Locate the cell with the specified text and output its (x, y) center coordinate. 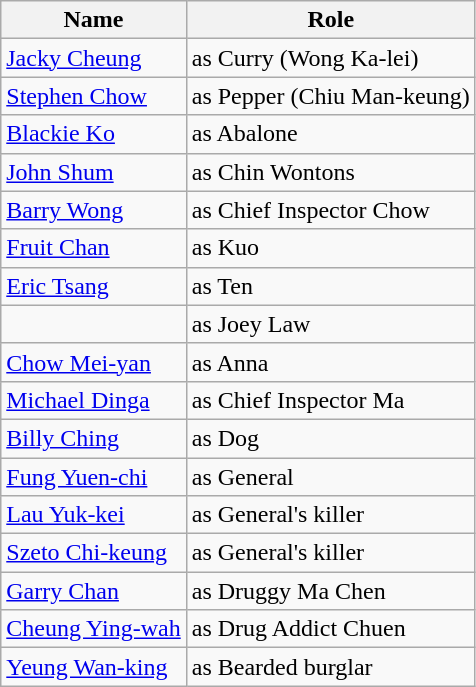
as Anna (330, 362)
as Dog (330, 438)
Stephen Chow (94, 96)
Fruit Chan (94, 248)
Chow Mei-yan (94, 362)
Yeung Wan-king (94, 667)
as Pepper (Chiu Man-keung) (330, 96)
as Bearded burglar (330, 667)
Szeto Chi-keung (94, 553)
as Chin Wontons (330, 172)
as Joey Law (330, 324)
Fung Yuen-chi (94, 477)
Barry Wong (94, 210)
as Curry (Wong Ka-lei) (330, 58)
John Shum (94, 172)
Garry Chan (94, 591)
as Drug Addict Chuen (330, 629)
as Chief Inspector Chow (330, 210)
as Chief Inspector Ma (330, 400)
Michael Dinga (94, 400)
Billy Ching (94, 438)
as Kuo (330, 248)
as Druggy Ma Chen (330, 591)
as General (330, 477)
Cheung Ying-wah (94, 629)
Eric Tsang (94, 286)
Jacky Cheung (94, 58)
Blackie Ko (94, 134)
as Ten (330, 286)
Name (94, 20)
Lau Yuk-kei (94, 515)
Role (330, 20)
as Abalone (330, 134)
